Search for the cell housing the specified text and yield its [X, Y] center coordinate. 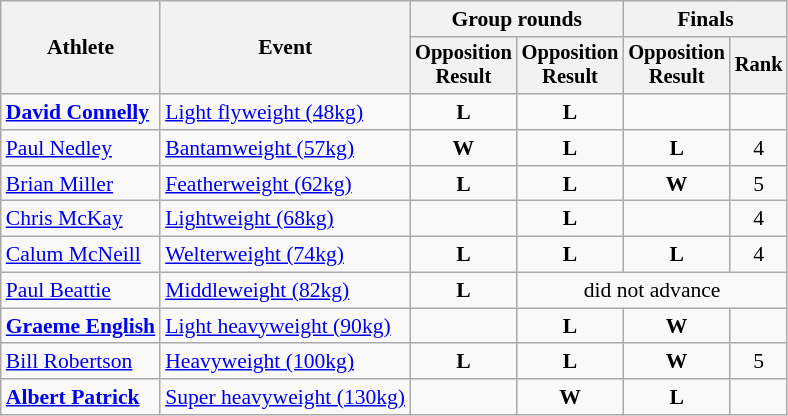
Lightweight (68kg) [285, 219]
Light heavyweight (90kg) [285, 326]
Welterweight (74kg) [285, 255]
Middleweight (82kg) [285, 291]
Bill Robertson [80, 362]
Super heavyweight (130kg) [285, 397]
Featherweight (62kg) [285, 184]
Brian Miller [80, 184]
Chris McKay [80, 219]
Bantamweight (57kg) [285, 148]
Heavyweight (100kg) [285, 362]
Event [285, 48]
Group rounds [516, 19]
did not advance [652, 291]
David Connelly [80, 112]
Paul Beattie [80, 291]
Rank [759, 66]
Athlete [80, 48]
Albert Patrick [80, 397]
Calum McNeill [80, 255]
Light flyweight (48kg) [285, 112]
Finals [705, 19]
Paul Nedley [80, 148]
Graeme English [80, 326]
